Detect which cell encompasses the target text, then output its (x, y) center coordinate. 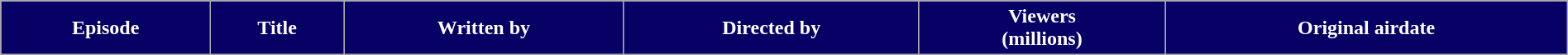
Viewers(millions) (1042, 28)
Written by (485, 28)
Directed by (771, 28)
Title (278, 28)
Original airdate (1366, 28)
Episode (106, 28)
